From the cell containing the given text, extract its center point as (X, Y) coordinate. 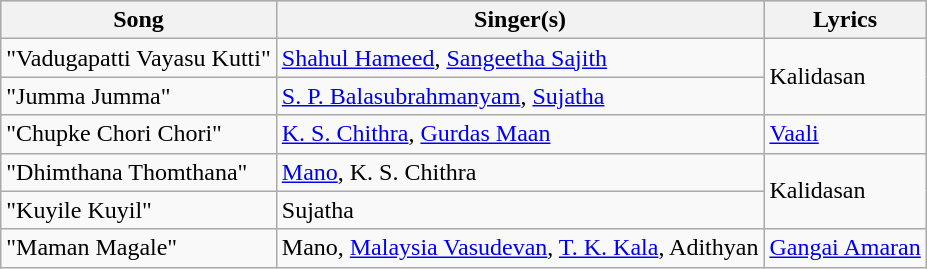
Gangai Amaran (845, 248)
"Chupke Chori Chori" (139, 134)
Mano, K. S. Chithra (520, 172)
"Vadugapatti Vayasu Kutti" (139, 58)
"Maman Magale" (139, 248)
Song (139, 20)
Shahul Hameed, Sangeetha Sajith (520, 58)
S. P. Balasubrahmanyam, Sujatha (520, 96)
"Jumma Jumma" (139, 96)
K. S. Chithra, Gurdas Maan (520, 134)
Lyrics (845, 20)
Singer(s) (520, 20)
Sujatha (520, 210)
"Dhimthana Thomthana" (139, 172)
Mano, Malaysia Vasudevan, T. K. Kala, Adithyan (520, 248)
Vaali (845, 134)
"Kuyile Kuyil" (139, 210)
